Output the (X, Y) coordinate of the center of the cell containing the given text.  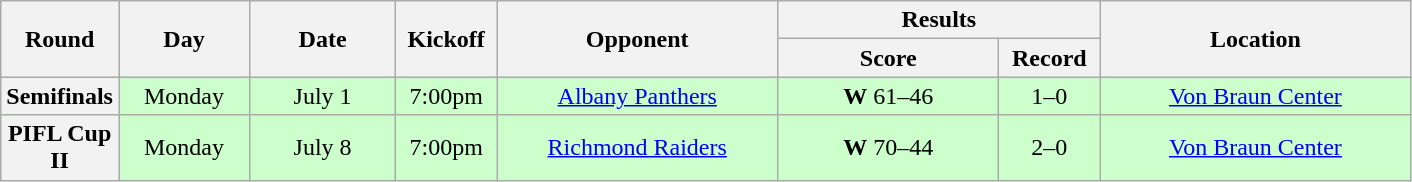
Albany Panthers (638, 96)
Score (888, 58)
Opponent (638, 39)
July 1 (323, 96)
Location (1256, 39)
Semifinals (60, 96)
W 61–46 (888, 96)
Record (1050, 58)
W 70–44 (888, 148)
Kickoff (446, 39)
1–0 (1050, 96)
Richmond Raiders (638, 148)
Date (323, 39)
Day (184, 39)
Results (939, 20)
PIFL Cup II (60, 148)
July 8 (323, 148)
Round (60, 39)
2–0 (1050, 148)
